Scan for the cell matching the given text and deliver its [x, y] coordinate at center. 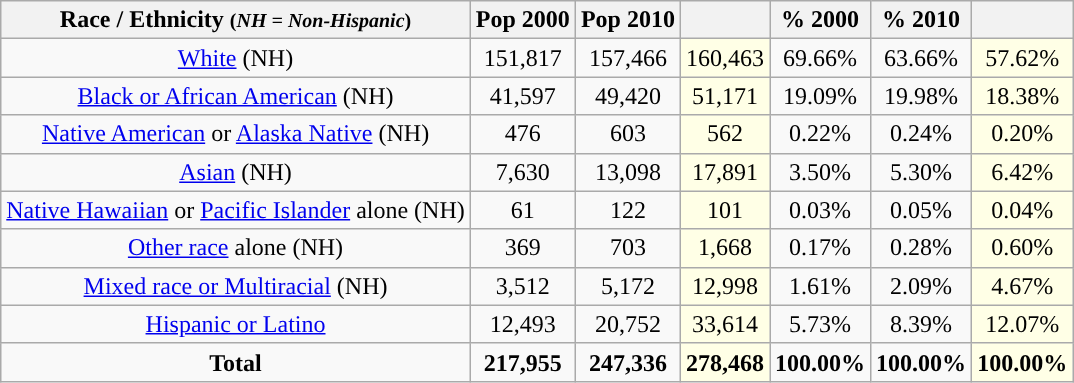
1,668 [724, 248]
0.03% [820, 210]
0.22% [820, 134]
2.09% [922, 286]
0.24% [922, 134]
3,512 [522, 286]
1.61% [820, 286]
0.04% [1022, 210]
12,493 [522, 324]
Black or African American (NH) [236, 96]
% 2010 [922, 20]
157,466 [628, 58]
0.20% [1022, 134]
12,998 [724, 286]
369 [522, 248]
3.50% [820, 172]
Mixed race or Multiracial (NH) [236, 286]
5,172 [628, 286]
8.39% [922, 324]
4.67% [1022, 286]
101 [724, 210]
Asian (NH) [236, 172]
278,468 [724, 362]
20,752 [628, 324]
703 [628, 248]
0.60% [1022, 248]
5.30% [922, 172]
18.38% [1022, 96]
Total [236, 362]
57.62% [1022, 58]
Pop 2010 [628, 20]
0.28% [922, 248]
151,817 [522, 58]
603 [628, 134]
160,463 [724, 58]
White (NH) [236, 58]
247,336 [628, 362]
69.66% [820, 58]
0.17% [820, 248]
562 [724, 134]
41,597 [522, 96]
61 [522, 210]
12.07% [1022, 324]
5.73% [820, 324]
Race / Ethnicity (NH = Non-Hispanic) [236, 20]
33,614 [724, 324]
122 [628, 210]
0.05% [922, 210]
19.98% [922, 96]
% 2000 [820, 20]
217,955 [522, 362]
13,098 [628, 172]
Pop 2000 [522, 20]
51,171 [724, 96]
476 [522, 134]
19.09% [820, 96]
49,420 [628, 96]
Other race alone (NH) [236, 248]
Hispanic or Latino [236, 324]
6.42% [1022, 172]
17,891 [724, 172]
Native Hawaiian or Pacific Islander alone (NH) [236, 210]
63.66% [922, 58]
7,630 [522, 172]
Native American or Alaska Native (NH) [236, 134]
